For the text-containing cell, return its midpoint in [X, Y] coordinate format. 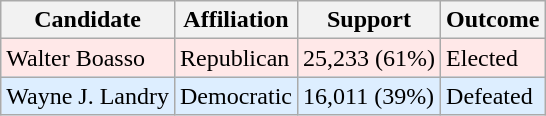
Support [368, 20]
Wayne J. Landry [88, 96]
Affiliation [236, 20]
Defeated [493, 96]
Democratic [236, 96]
Outcome [493, 20]
Republican [236, 58]
25,233 (61%) [368, 58]
Elected [493, 58]
Walter Boasso [88, 58]
Candidate [88, 20]
16,011 (39%) [368, 96]
